Extract the (X, Y) coordinate from the center of the cell holding the provided text.  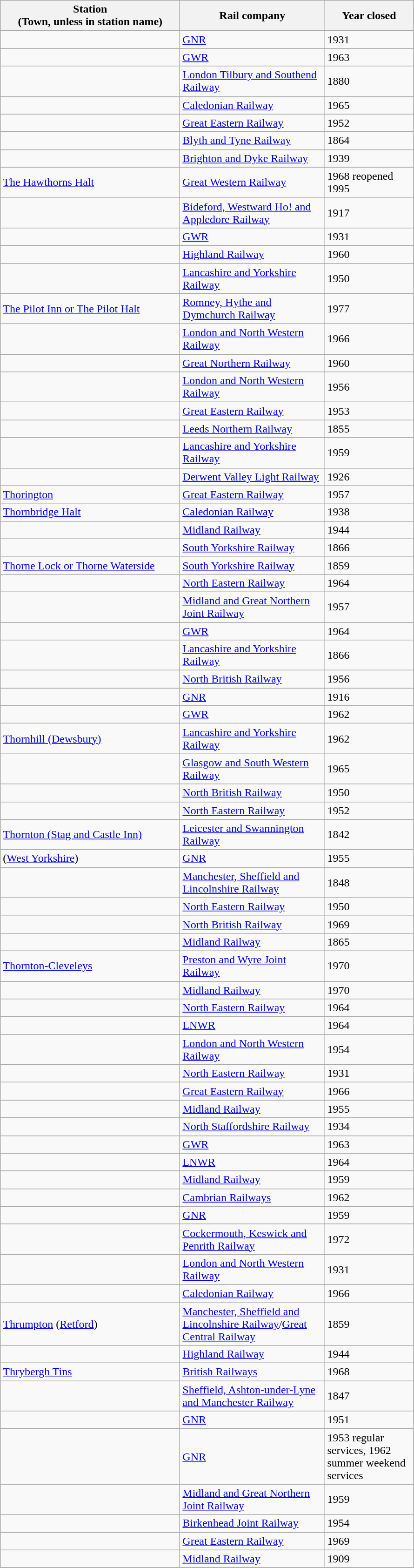
Great Western Railway (252, 182)
Romney, Hythe and Dymchurch Railway (252, 309)
Manchester, Sheffield and Lincolnshire Railway/Great Central Railway (252, 1324)
Rail company (252, 16)
Thorington (90, 494)
Cambrian Railways (252, 1197)
Glasgow and South Western Railway (252, 769)
1865 (369, 942)
1916 (369, 697)
1939 (369, 158)
Great Northern Railway (252, 363)
1864 (369, 141)
Birkenhead Joint Railway (252, 1523)
Bideford, Westward Ho! and Appledore Railway (252, 212)
1848 (369, 883)
Blyth and Tyne Railway (252, 141)
1926 (369, 477)
1938 (369, 512)
Preston and Wyre Joint Railway (252, 966)
1842 (369, 834)
North Staffordshire Railway (252, 1127)
Thornbridge Halt (90, 512)
Thornton (Stag and Castle Inn) (90, 834)
1917 (369, 212)
Station(Town, unless in station name) (90, 16)
1968 reopened 1995 (369, 182)
Leicester and Swannington Railway (252, 834)
London Tilbury and Southend Railway (252, 81)
1855 (369, 429)
1880 (369, 81)
Thrybergh Tins (90, 1372)
The Hawthorns Halt (90, 182)
Thornhill (Dewsbury) (90, 738)
Brighton and Dyke Railway (252, 158)
British Railways (252, 1372)
Leeds Northern Railway (252, 429)
1977 (369, 309)
1951 (369, 1420)
1953 (369, 411)
Cockermouth, Keswick and Penrith Railway (252, 1239)
Thornton-Cleveleys (90, 966)
(West Yorkshire) (90, 858)
Manchester, Sheffield and Lincolnshire Railway (252, 883)
1972 (369, 1239)
Thorne Lock or Thorne Waterside (90, 565)
Derwent Valley Light Railway (252, 477)
1953 regular services, 1962 summer weekend services (369, 1456)
Sheffield, Ashton-under-Lyne and Manchester Railway (252, 1396)
1909 (369, 1559)
1847 (369, 1396)
Year closed (369, 16)
1934 (369, 1127)
The Pilot Inn or The Pilot Halt (90, 309)
Thrumpton (Retford) (90, 1324)
1968 (369, 1372)
